From the cell containing the given text, extract its center point as (X, Y) coordinate. 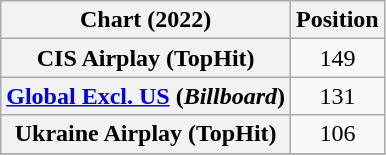
106 (338, 134)
149 (338, 58)
Position (338, 20)
CIS Airplay (TopHit) (146, 58)
Chart (2022) (146, 20)
131 (338, 96)
Ukraine Airplay (TopHit) (146, 134)
Global Excl. US (Billboard) (146, 96)
